Extract the [x, y] coordinate from the center of the cell holding the provided text.  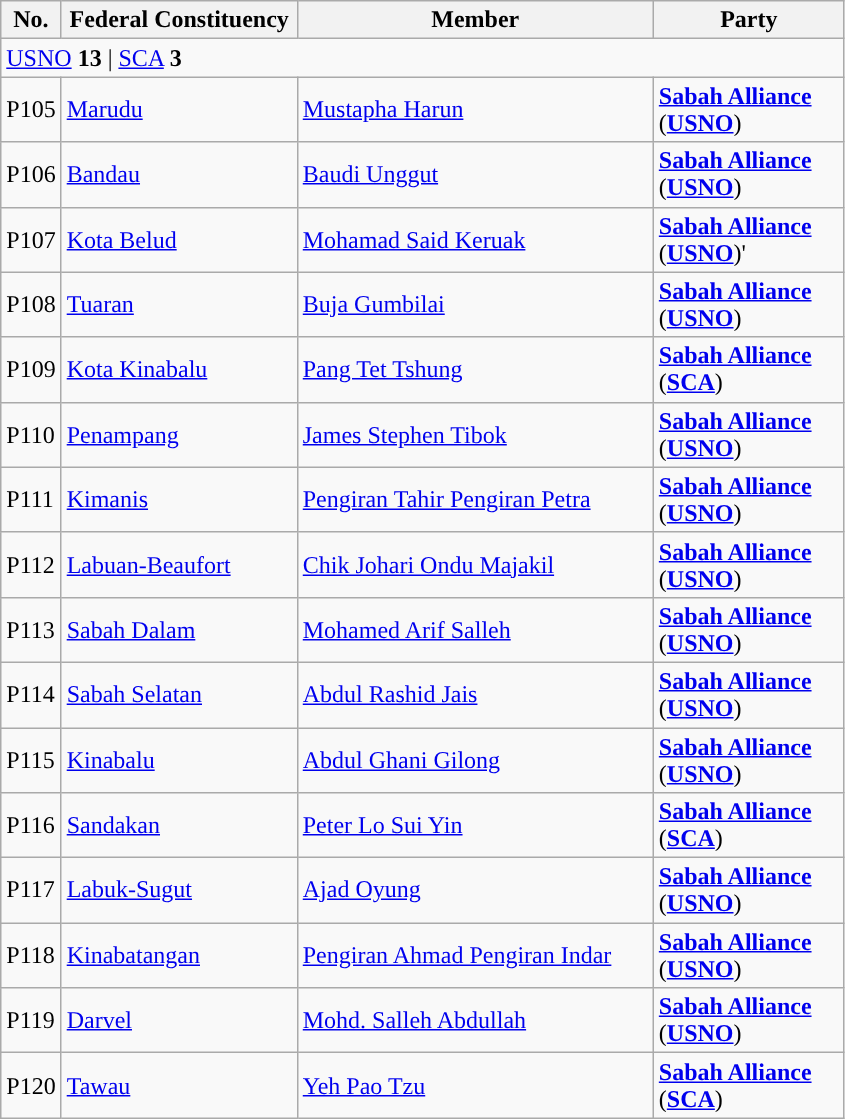
P119 [31, 1020]
P107 [31, 240]
No. [31, 20]
Sabah Dalam [179, 630]
P108 [31, 304]
P118 [31, 956]
USNO 13 | SCA 3 [423, 58]
P113 [31, 630]
Kota Kinabalu [179, 370]
Bandau [179, 174]
Kimanis [179, 500]
Sabah Selatan [179, 694]
Ajad Oyung [475, 890]
Buja Gumbilai [475, 304]
Abdul Rashid Jais [475, 694]
Kinabatangan [179, 956]
Sandakan [179, 826]
Federal Constituency [179, 20]
Chik Johari Ondu Majakil [475, 564]
Pang Tet Tshung [475, 370]
P110 [31, 434]
Mohamad Said Keruak [475, 240]
Penampang [179, 434]
Labuan-Beaufort [179, 564]
Member [475, 20]
Kinabalu [179, 760]
Yeh Pao Tzu [475, 1086]
Pengiran Tahir Pengiran Petra [475, 500]
Pengiran Ahmad Pengiran Indar [475, 956]
P116 [31, 826]
P115 [31, 760]
Mohamed Arif Salleh [475, 630]
Sabah Alliance (USNO)' [748, 240]
Baudi Unggut [475, 174]
Mustapha Harun [475, 110]
P111 [31, 500]
James Stephen Tibok [475, 434]
Kota Belud [179, 240]
P120 [31, 1086]
P106 [31, 174]
Peter Lo Sui Yin [475, 826]
Abdul Ghani Gilong [475, 760]
P105 [31, 110]
Mohd. Salleh Abdullah [475, 1020]
P109 [31, 370]
Darvel [179, 1020]
P114 [31, 694]
Tuaran [179, 304]
Tawau [179, 1086]
Labuk-Sugut [179, 890]
Party [748, 20]
P117 [31, 890]
P112 [31, 564]
Marudu [179, 110]
